Search for the cell housing the specified text and yield its (X, Y) center coordinate. 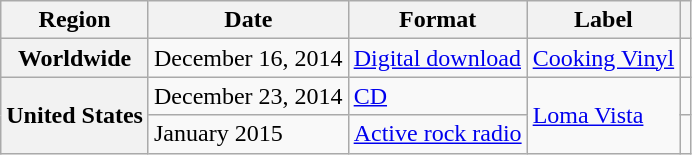
Digital download (438, 58)
CD (438, 96)
December 16, 2014 (248, 58)
Active rock radio (438, 134)
December 23, 2014 (248, 96)
United States (75, 115)
Format (438, 20)
Label (604, 20)
Loma Vista (604, 115)
January 2015 (248, 134)
Cooking Vinyl (604, 58)
Date (248, 20)
Region (75, 20)
Worldwide (75, 58)
